Capture the cell that displays the provided text and extract its (x, y) central coordinate. 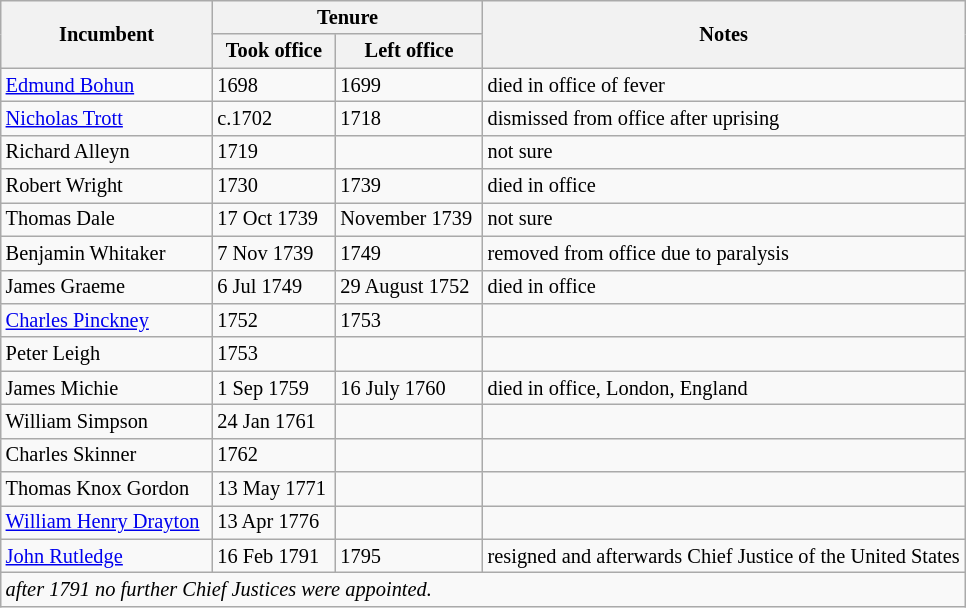
1730 (274, 186)
James Graeme (107, 287)
Nicholas Trott (107, 118)
died in office, London, England (724, 388)
1718 (408, 118)
Left office (408, 51)
16 Feb 1791 (274, 556)
29 August 1752 (408, 287)
Thomas Dale (107, 219)
Edmund Bohun (107, 85)
James Michie (107, 388)
Incumbent (107, 34)
Peter Leigh (107, 354)
Notes (724, 34)
Richard Alleyn (107, 152)
removed from office due to paralysis (724, 253)
1752 (274, 320)
William Henry Drayton (107, 522)
c.1702 (274, 118)
Robert Wright (107, 186)
Tenure (347, 17)
1762 (274, 455)
Charles Pinckney (107, 320)
John Rutledge (107, 556)
1699 (408, 85)
16 July 1760 (408, 388)
7 Nov 1739 (274, 253)
13 Apr 1776 (274, 522)
1 Sep 1759 (274, 388)
1698 (274, 85)
William Simpson (107, 421)
Thomas Knox Gordon (107, 489)
17 Oct 1739 (274, 219)
after 1791 no further Chief Justices were appointed. (483, 589)
1719 (274, 152)
Took office (274, 51)
died in office of fever (724, 85)
24 Jan 1761 (274, 421)
dismissed from office after uprising (724, 118)
Benjamin Whitaker (107, 253)
1739 (408, 186)
November 1739 (408, 219)
1749 (408, 253)
Charles Skinner (107, 455)
13 May 1771 (274, 489)
1795 (408, 556)
6 Jul 1749 (274, 287)
resigned and afterwards Chief Justice of the United States (724, 556)
